Return [X, Y] of the center of cell containing provided text 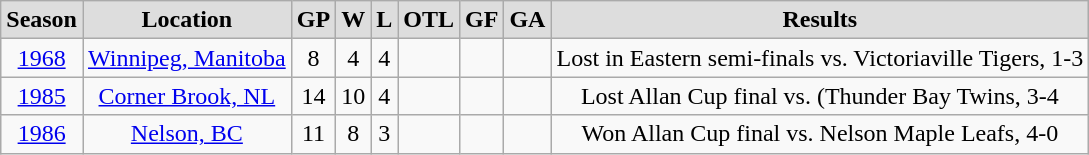
Corner Brook, NL [186, 96]
3 [384, 134]
GF [482, 20]
Lost in Eastern semi-finals vs. Victoriaville Tigers, 1-3 [820, 58]
11 [313, 134]
1986 [42, 134]
Nelson, BC [186, 134]
10 [354, 96]
Season [42, 20]
14 [313, 96]
1968 [42, 58]
Results [820, 20]
Lost Allan Cup final vs. (Thunder Bay Twins, 3-4 [820, 96]
Winnipeg, Manitoba [186, 58]
Location [186, 20]
GP [313, 20]
OTL [429, 20]
GA [528, 20]
1985 [42, 96]
W [354, 20]
Won Allan Cup final vs. Nelson Maple Leafs, 4-0 [820, 134]
L [384, 20]
